Capture the cell that displays the provided text and extract its [X, Y] central coordinate. 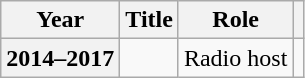
Radio host [235, 58]
2014–2017 [60, 58]
Title [150, 20]
Role [235, 20]
Year [60, 20]
